Pinpoint the cell where the given text exists, returning its (X, Y) midpoint coordinate. 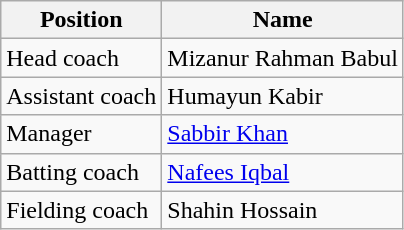
Nafees Iqbal (283, 172)
Mizanur Rahman Babul (283, 58)
Humayun Kabir (283, 96)
Position (82, 20)
Assistant coach (82, 96)
Fielding coach (82, 210)
Name (283, 20)
Batting coach (82, 172)
Manager (82, 134)
Sabbir Khan (283, 134)
Shahin Hossain (283, 210)
Head coach (82, 58)
